Scan for the cell matching the given text and deliver its (x, y) coordinate at center. 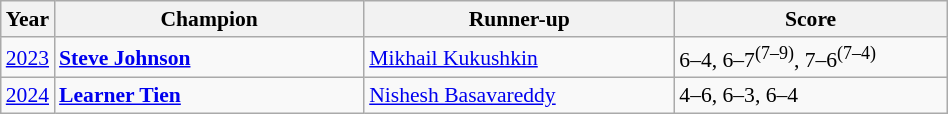
Champion (209, 19)
Year (28, 19)
Mikhail Kukushkin (519, 58)
Steve Johnson (209, 58)
6–4, 6–7(7–9), 7–6(7–4) (810, 58)
Nishesh Basavareddy (519, 96)
Score (810, 19)
4–6, 6–3, 6–4 (810, 96)
2023 (28, 58)
2024 (28, 96)
Runner-up (519, 19)
Learner Tien (209, 96)
